Find where the given text appears and provide that cell's center as (X, Y) coordinate. 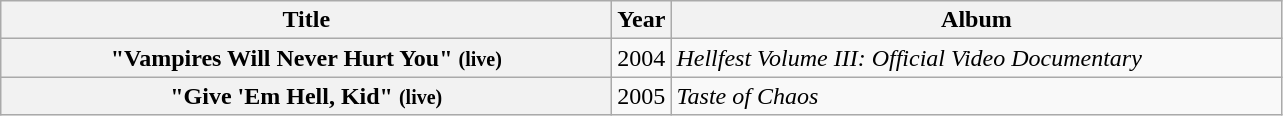
Year (642, 20)
"Give 'Em Hell, Kid" (live) (306, 96)
Taste of Chaos (976, 96)
Title (306, 20)
2005 (642, 96)
"Vampires Will Never Hurt You" (live) (306, 58)
2004 (642, 58)
Hellfest Volume III: Official Video Documentary (976, 58)
Album (976, 20)
